Scan for the cell matching the given text and deliver its [X, Y] coordinate at center. 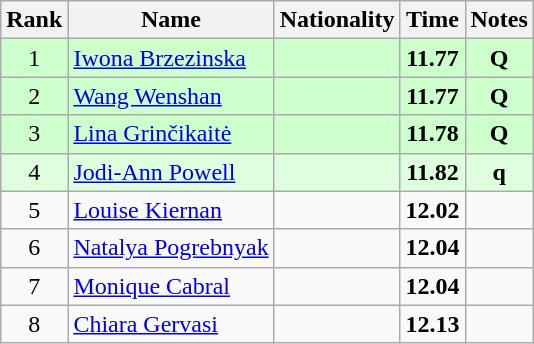
8 [34, 324]
12.13 [432, 324]
4 [34, 172]
1 [34, 58]
Monique Cabral [171, 286]
Chiara Gervasi [171, 324]
11.82 [432, 172]
11.78 [432, 134]
12.02 [432, 210]
q [499, 172]
Iwona Brzezinska [171, 58]
Nationality [337, 20]
Jodi-Ann Powell [171, 172]
Rank [34, 20]
Natalya Pogrebnyak [171, 248]
Notes [499, 20]
2 [34, 96]
Time [432, 20]
Louise Kiernan [171, 210]
5 [34, 210]
Name [171, 20]
Lina Grinčikaitė [171, 134]
6 [34, 248]
7 [34, 286]
Wang Wenshan [171, 96]
3 [34, 134]
